Pinpoint the cell where the given text exists, returning its [X, Y] midpoint coordinate. 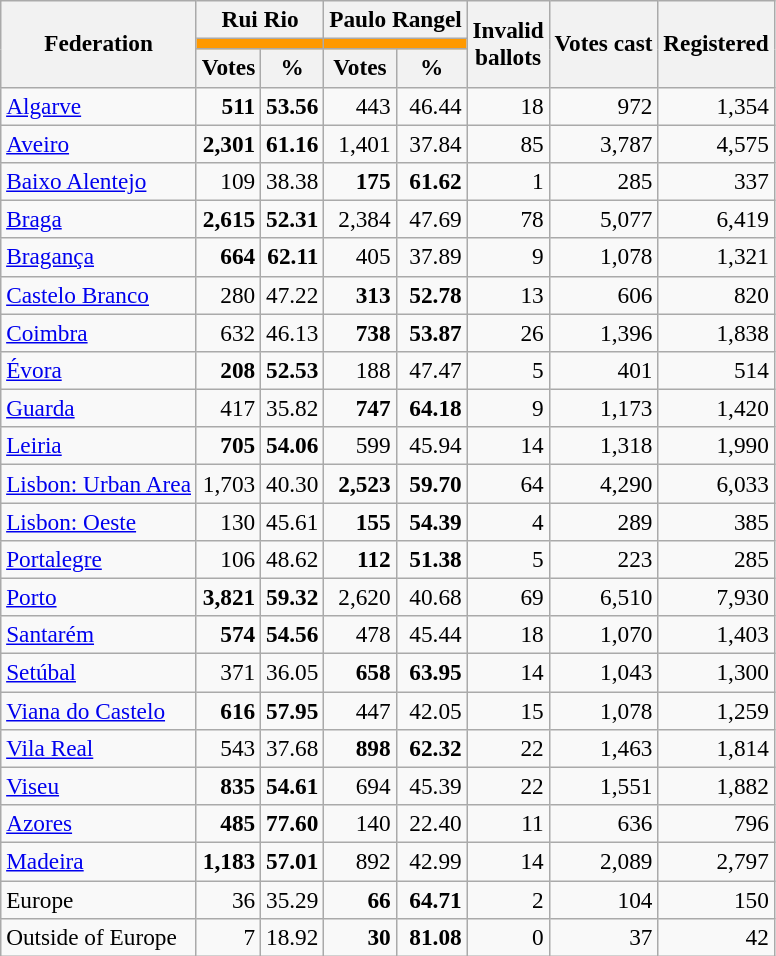
1,990 [716, 446]
42 [716, 937]
1,173 [604, 408]
64 [508, 483]
543 [228, 748]
4,290 [604, 483]
4 [508, 521]
485 [228, 823]
1,043 [604, 672]
61.62 [432, 181]
37.68 [292, 748]
Portalegre [99, 559]
1,703 [228, 483]
606 [604, 295]
747 [360, 408]
658 [360, 672]
47.47 [432, 370]
511 [228, 106]
599 [360, 446]
Rui Rio [260, 19]
Viseu [99, 786]
289 [604, 521]
36.05 [292, 672]
664 [228, 257]
106 [228, 559]
443 [360, 106]
0 [508, 937]
835 [228, 786]
81.08 [432, 937]
1,814 [716, 748]
632 [228, 332]
2,797 [716, 861]
45.44 [432, 635]
7 [228, 937]
Europe [99, 899]
57.01 [292, 861]
66 [360, 899]
Vila Real [99, 748]
175 [360, 181]
Lisbon: Oeste [99, 521]
69 [508, 597]
45.94 [432, 446]
417 [228, 408]
42.05 [432, 710]
52.78 [432, 295]
898 [360, 748]
972 [604, 106]
Castelo Branco [99, 295]
2,615 [228, 219]
223 [604, 559]
Bragança [99, 257]
59.70 [432, 483]
1,838 [716, 332]
57.95 [292, 710]
208 [228, 370]
37.89 [432, 257]
3,821 [228, 597]
Federation [99, 43]
52.31 [292, 219]
54.61 [292, 786]
15 [508, 710]
2,620 [360, 597]
53.87 [432, 332]
Braga [99, 219]
738 [360, 332]
1,321 [716, 257]
Baixo Alentejo [99, 181]
78 [508, 219]
Setúbal [99, 672]
18.92 [292, 937]
140 [360, 823]
1,396 [604, 332]
59.32 [292, 597]
Coimbra [99, 332]
Invalidballots [508, 43]
Santarém [99, 635]
2,089 [604, 861]
40.68 [432, 597]
796 [716, 823]
636 [604, 823]
892 [360, 861]
53.56 [292, 106]
64.18 [432, 408]
Aveiro [99, 143]
337 [716, 181]
4,575 [716, 143]
47.22 [292, 295]
405 [360, 257]
63.95 [432, 672]
280 [228, 295]
Porto [99, 597]
85 [508, 143]
1,354 [716, 106]
Votes cast [604, 43]
150 [716, 899]
37.84 [432, 143]
48.62 [292, 559]
54.56 [292, 635]
1,318 [604, 446]
705 [228, 446]
6,419 [716, 219]
64.71 [432, 899]
45.39 [432, 786]
1 [508, 181]
Guarda [99, 408]
Outside of Europe [99, 937]
2 [508, 899]
1,882 [716, 786]
40.30 [292, 483]
401 [604, 370]
514 [716, 370]
2,301 [228, 143]
188 [360, 370]
45.61 [292, 521]
77.60 [292, 823]
Algarve [99, 106]
Lisbon: Urban Area [99, 483]
61.16 [292, 143]
22.40 [432, 823]
6,510 [604, 597]
46.44 [432, 106]
13 [508, 295]
36 [228, 899]
104 [604, 899]
Registered [716, 43]
1,463 [604, 748]
371 [228, 672]
1,300 [716, 672]
11 [508, 823]
62.11 [292, 257]
37 [604, 937]
1,403 [716, 635]
313 [360, 295]
42.99 [432, 861]
385 [716, 521]
155 [360, 521]
616 [228, 710]
Paulo Rangel [396, 19]
38.38 [292, 181]
30 [360, 937]
1,401 [360, 143]
Viana do Castelo [99, 710]
54.39 [432, 521]
820 [716, 295]
447 [360, 710]
Leiria [99, 446]
54.06 [292, 446]
5,077 [604, 219]
694 [360, 786]
1,420 [716, 408]
47.69 [432, 219]
7,930 [716, 597]
112 [360, 559]
51.38 [432, 559]
574 [228, 635]
6,033 [716, 483]
109 [228, 181]
3,787 [604, 143]
46.13 [292, 332]
Madeira [99, 861]
1,259 [716, 710]
52.53 [292, 370]
2,384 [360, 219]
2,523 [360, 483]
1,183 [228, 861]
26 [508, 332]
35.29 [292, 899]
1,551 [604, 786]
Azores [99, 823]
35.82 [292, 408]
62.32 [432, 748]
478 [360, 635]
Évora [99, 370]
1,070 [604, 635]
130 [228, 521]
